Determine the [x, y] coordinate at the center of the cell enclosing the given text.  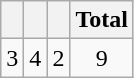
2 [58, 58]
Total [102, 20]
4 [36, 58]
9 [102, 58]
3 [12, 58]
